Detect which cell encompasses the target text, then output its (X, Y) center coordinate. 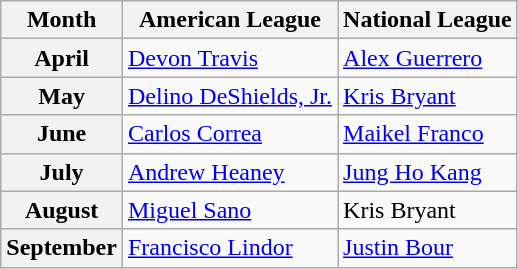
Alex Guerrero (428, 58)
Miguel Sano (230, 210)
Month (62, 20)
July (62, 172)
Maikel Franco (428, 134)
Andrew Heaney (230, 172)
Delino DeShields, Jr. (230, 96)
June (62, 134)
Francisco Lindor (230, 248)
Justin Bour (428, 248)
Devon Travis (230, 58)
Jung Ho Kang (428, 172)
American League (230, 20)
September (62, 248)
May (62, 96)
Carlos Correa (230, 134)
National League (428, 20)
April (62, 58)
August (62, 210)
